Search for the cell housing the specified text and yield its (x, y) center coordinate. 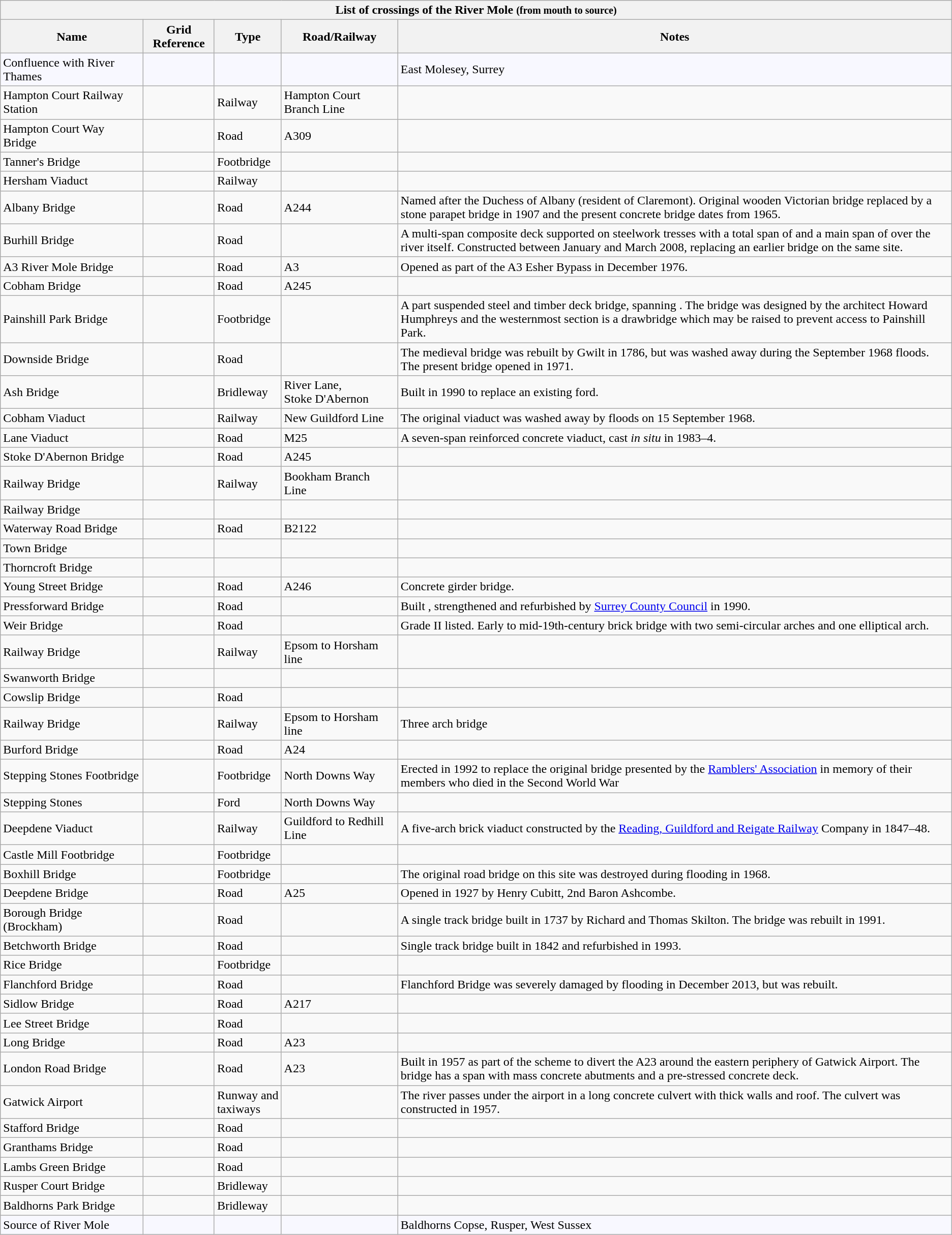
Baldhorns Copse, Rusper, West Sussex (674, 1225)
Burford Bridge (72, 750)
A217 (340, 1004)
Three arch bridge (674, 723)
Sidlow Bridge (72, 1004)
Lane Viaduct (72, 438)
Stepping Stones Footbridge (72, 776)
Runway andtaxiways (248, 1101)
Stepping Stones (72, 802)
Opened in 1927 by Henry Cubitt, 2nd Baron Ashcombe. (674, 893)
Source of River Mole (72, 1225)
A five-arch brick viaduct constructed by the Reading, Guildford and Reigate Railway Company in 1847–48. (674, 829)
Burhill Bridge (72, 240)
Pressforward Bridge (72, 606)
East Molesey, Surrey (674, 69)
Albany Bridge (72, 207)
Weir Bridge (72, 625)
Rusper Court Bridge (72, 1186)
Betchworth Bridge (72, 946)
List of crossings of the River Mole (from mouth to source) (476, 10)
Type (248, 37)
Name (72, 37)
Baldhorns Park Bridge (72, 1206)
Grade II listed. Early to mid-19th-century brick bridge with two semi-circular arches and one elliptical arch. (674, 625)
Ash Bridge (72, 393)
Tanner's Bridge (72, 162)
Thorncroft Bridge (72, 567)
Hampton Court Railway Station (72, 103)
Bookham Branch Line (340, 483)
The medieval bridge was rebuilt by Gwilt in 1786, but was washed away during the September 1968 floods. The present bridge opened in 1971. (674, 359)
Built in 1990 to replace an existing ford. (674, 393)
A25 (340, 893)
Cobham Viaduct (72, 418)
Waterway Road Bridge (72, 529)
A244 (340, 207)
Painshill Park Bridge (72, 319)
Downside Bridge (72, 359)
Gatwick Airport (72, 1101)
Cowslip Bridge (72, 697)
Young Street Bridge (72, 587)
Stafford Bridge (72, 1128)
A seven-span reinforced concrete viaduct, cast in situ in 1983–4. (674, 438)
A3 (340, 266)
Guildford to Redhill Line (340, 829)
A3 River Mole Bridge (72, 266)
Lee Street Bridge (72, 1023)
Flanchford Bridge (72, 984)
Granthams Bridge (72, 1148)
The original viaduct was washed away by floods on 15 September 1968. (674, 418)
Cobham Bridge (72, 286)
Deepdene Viaduct (72, 829)
London Road Bridge (72, 1069)
A246 (340, 587)
Confluence with River Thames (72, 69)
Notes (674, 37)
Boxhill Bridge (72, 874)
New Guildford Line (340, 418)
Erected in 1992 to replace the original bridge presented by the Ramblers' Association in memory of their members who died in the Second World War (674, 776)
A24 (340, 750)
Hampton Court Way Bridge (72, 135)
The river passes under the airport in a long concrete culvert with thick walls and roof. The culvert was constructed in 1957. (674, 1101)
Stoke D'Abernon Bridge (72, 457)
Borough Bridge (Brockham) (72, 919)
Rice Bridge (72, 965)
The original road bridge on this site was destroyed during flooding in 1968. (674, 874)
Flanchford Bridge was severely damaged by flooding in December 2013, but was rebuilt. (674, 984)
Deepdene Bridge (72, 893)
Swanworth Bridge (72, 678)
Single track bridge built in 1842 and refurbished in 1993. (674, 946)
Road/Railway (340, 37)
Lambs Green Bridge (72, 1167)
B2122 (340, 529)
River Lane,Stoke D'Abernon (340, 393)
Hampton Court Branch Line (340, 103)
Grid Reference (179, 37)
Castle Mill Footbridge (72, 855)
Concrete girder bridge. (674, 587)
Town Bridge (72, 548)
Ford (248, 802)
M25 (340, 438)
A309 (340, 135)
Hersham Viaduct (72, 181)
Long Bridge (72, 1042)
Built , strengthened and refurbished by Surrey County Council in 1990. (674, 606)
A single track bridge built in 1737 by Richard and Thomas Skilton. The bridge was rebuilt in 1991. (674, 919)
Opened as part of the A3 Esher Bypass in December 1976. (674, 266)
